Scan for the cell matching the given text and deliver its (X, Y) coordinate at center. 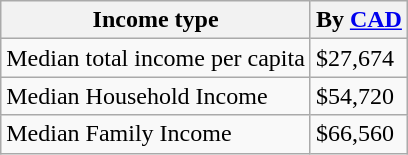
$54,720 (358, 96)
$27,674 (358, 58)
$66,560 (358, 134)
Median Family Income (156, 134)
Median total income per capita (156, 58)
Income type (156, 20)
Median Household Income (156, 96)
By CAD (358, 20)
